Pinpoint the cell where the given text exists, returning its [X, Y] midpoint coordinate. 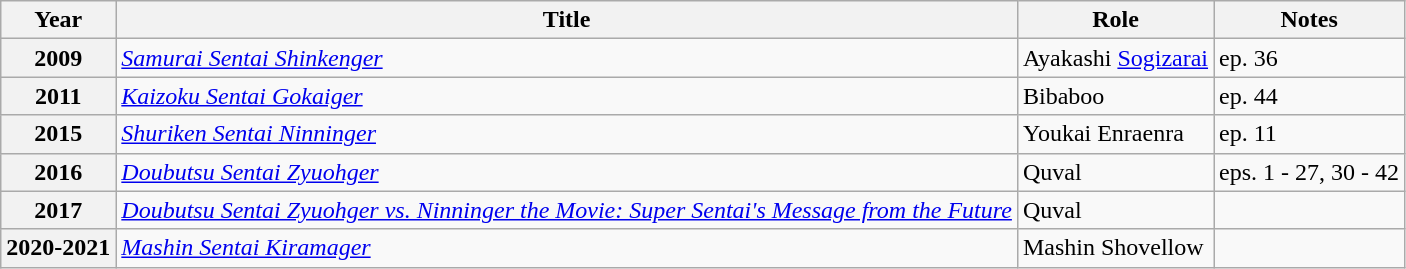
Bibaboo [1115, 96]
Year [58, 20]
Role [1115, 20]
eps. 1 - 27, 30 - 42 [1310, 172]
Notes [1310, 20]
2009 [58, 58]
2015 [58, 134]
Shuriken Sentai Ninninger [567, 134]
Doubutsu Sentai Zyuohger vs. Ninninger the Movie: Super Sentai's Message from the Future [567, 210]
Doubutsu Sentai Zyuohger [567, 172]
2016 [58, 172]
Kaizoku Sentai Gokaiger [567, 96]
Mashin Shovellow [1115, 248]
Ayakashi Sogizarai [1115, 58]
Samurai Sentai Shinkenger [567, 58]
2017 [58, 210]
2011 [58, 96]
ep. 44 [1310, 96]
2020-2021 [58, 248]
ep. 36 [1310, 58]
ep. 11 [1310, 134]
Youkai Enraenra [1115, 134]
Mashin Sentai Kiramager [567, 248]
Title [567, 20]
